Provide the (X, Y) coordinate of the cell's center where the given text is located.  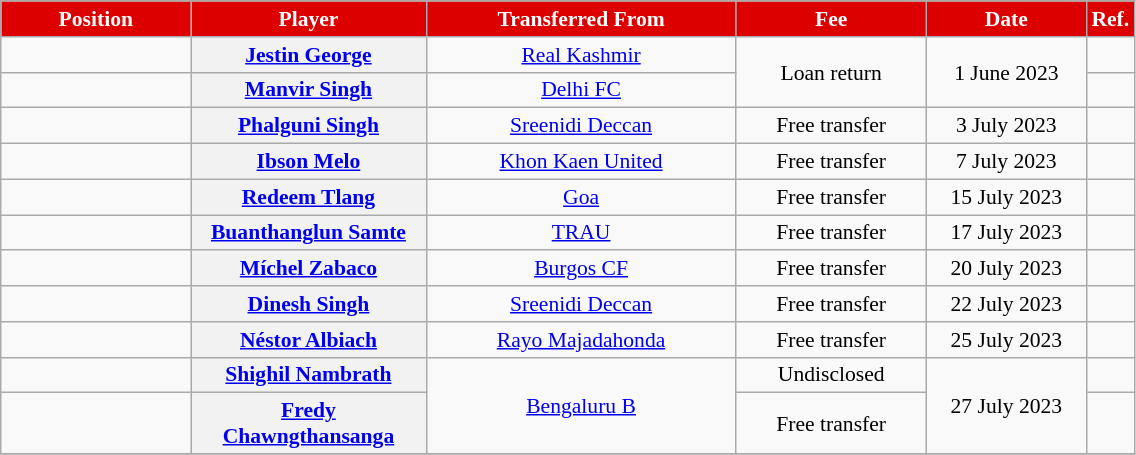
Player (308, 19)
Khon Kaen United (581, 162)
Dinesh Singh (308, 304)
Loan return (831, 72)
Néstor Albiach (308, 340)
Buanthanglun Samte (308, 233)
Jestin George (308, 55)
Real Kashmir (581, 55)
20 July 2023 (1006, 269)
Fredy Chawngthansanga (308, 424)
Rayo Majadahonda (581, 340)
Ref. (1110, 19)
Ibson Melo (308, 162)
Undisclosed (831, 375)
Manvir Singh (308, 90)
25 July 2023 (1006, 340)
1 June 2023 (1006, 72)
TRAU (581, 233)
Bengaluru B (581, 406)
Redeem Tlang (308, 197)
Fee (831, 19)
Míchel Zabaco (308, 269)
Transferred From (581, 19)
Position (96, 19)
Shighil Nambrath (308, 375)
Burgos CF (581, 269)
15 July 2023 (1006, 197)
Date (1006, 19)
Delhi FC (581, 90)
7 July 2023 (1006, 162)
3 July 2023 (1006, 126)
27 July 2023 (1006, 406)
Goa (581, 197)
22 July 2023 (1006, 304)
Phalguni Singh (308, 126)
17 July 2023 (1006, 233)
